For the text-containing cell, return its midpoint in [x, y] coordinate format. 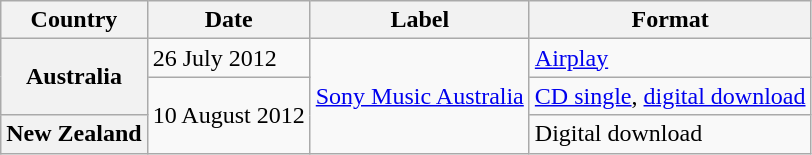
26 July 2012 [228, 58]
New Zealand [74, 134]
Sony Music Australia [420, 96]
CD single, digital download [670, 96]
10 August 2012 [228, 115]
Date [228, 20]
Australia [74, 77]
Airplay [670, 58]
Label [420, 20]
Digital download [670, 134]
Country [74, 20]
Format [670, 20]
